Locate the cell with the specified text and output its (X, Y) center coordinate. 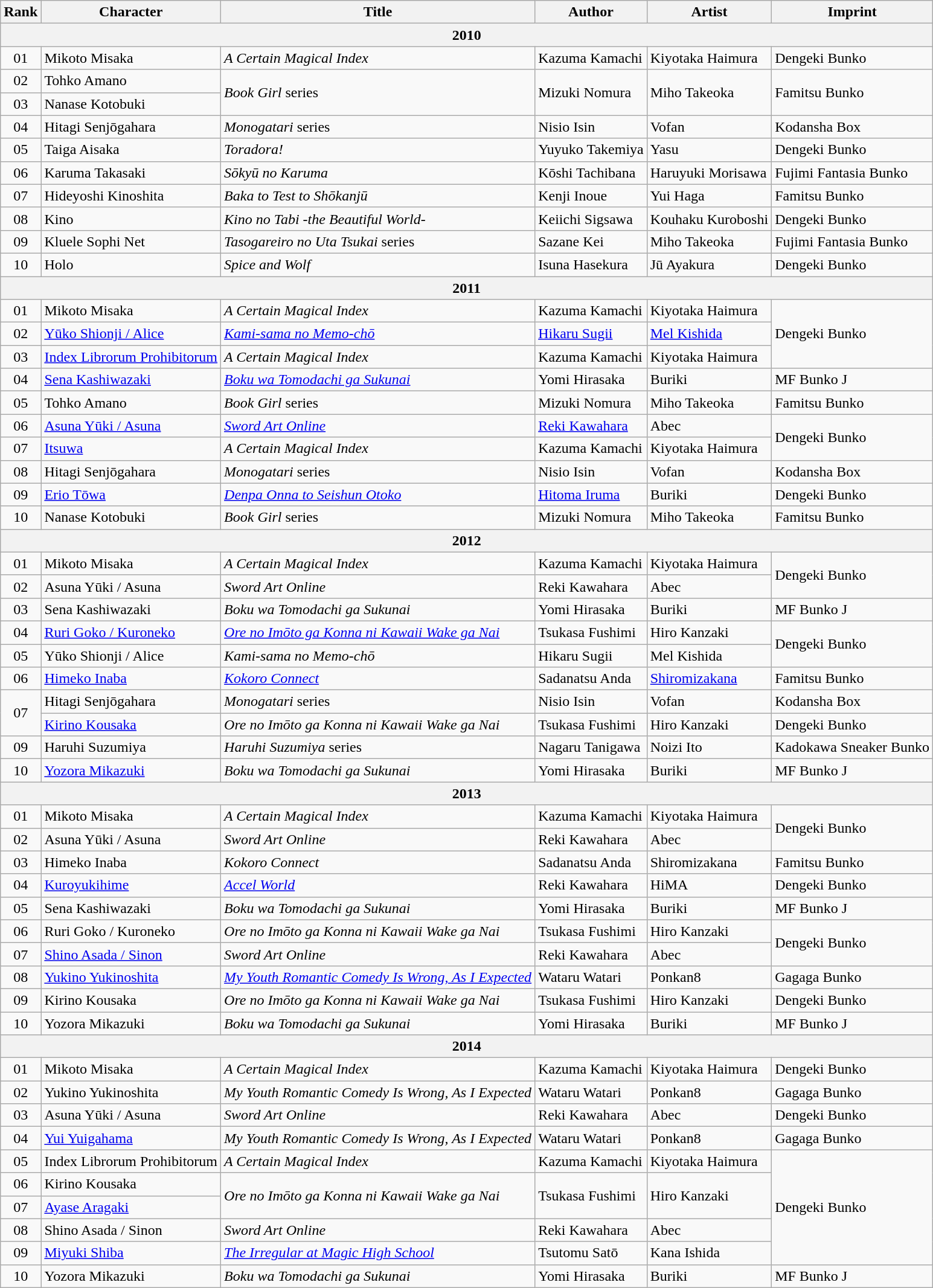
Isuna Hasekura (591, 264)
Jū Ayakura (709, 264)
Kōshi Tachibana (591, 173)
2012 (467, 540)
Yui Haga (709, 196)
Hitoma Iruma (591, 495)
Character (131, 12)
Nagaru Tanigawa (591, 748)
Holo (131, 264)
Title (378, 12)
Sazane Kei (591, 242)
Kenji Inoue (591, 196)
HiMA (709, 885)
Tasogareiro no Uta Tsukai series (378, 242)
Miyuki Shiba (131, 1253)
Ayase Aragaki (131, 1207)
2011 (467, 288)
Noizi Ito (709, 748)
Yasu (709, 150)
Haruhi Suzumiya series (378, 748)
2014 (467, 1046)
Haruhi Suzumiya (131, 748)
Kouhaku Kuroboshi (709, 219)
Itsuwa (131, 449)
Imprint (853, 12)
Karuma Takasaki (131, 173)
Erio Tōwa (131, 495)
Rank (21, 12)
Author (591, 12)
Accel World (378, 885)
Baka to Test to Shōkanjū (378, 196)
Yuyuko Takemiya (591, 150)
Keiichi Sigsawa (591, 219)
2010 (467, 35)
Yui Yuigahama (131, 1138)
Sōkyū no Karuma (378, 173)
Kuroyukihime (131, 885)
Kino (131, 219)
Hideyoshi Kinoshita (131, 196)
Haruyuki Morisawa (709, 173)
Kadokawa Sneaker Bunko (853, 748)
The Irregular at Magic High School (378, 1253)
Toradora! (378, 150)
Spice and Wolf (378, 264)
Tsutomu Satō (591, 1253)
2013 (467, 793)
Taiga Aisaka (131, 150)
Kino no Tabi -the Beautiful World- (378, 219)
Kluele Sophi Net (131, 242)
Artist (709, 12)
Kana Ishida (709, 1253)
Denpa Onna to Seishun Otoko (378, 495)
